Determine the (x, y) coordinate at the center of the cell enclosing the given text.  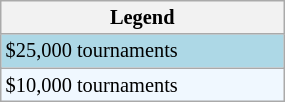
Legend (142, 17)
$25,000 tournaments (142, 51)
$10,000 tournaments (142, 85)
